For the text-containing cell, return its midpoint in [x, y] coordinate format. 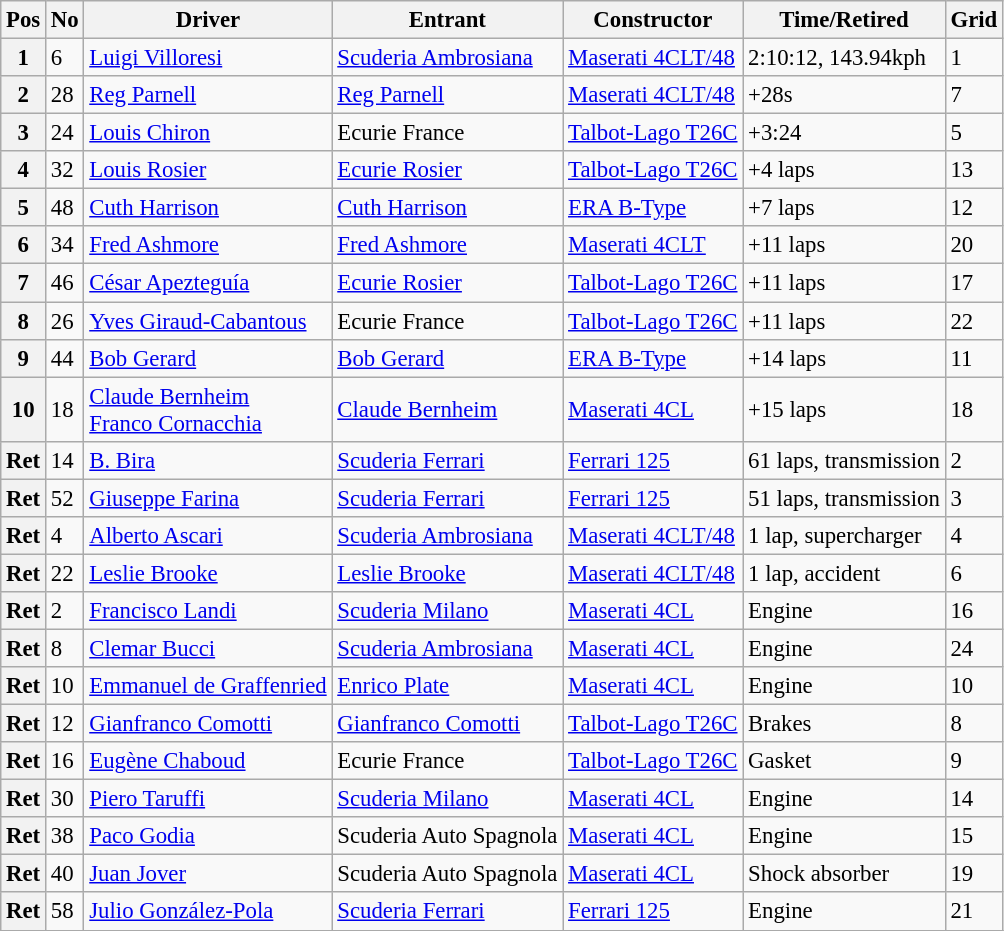
1 lap, supercharger [844, 536]
Grid [974, 20]
13 [974, 170]
Louis Rosier [208, 170]
César Apezteguía [208, 283]
Claude Bernheim [448, 410]
11 [974, 358]
+14 laps [844, 358]
17 [974, 283]
Francisco Landi [208, 611]
Entrant [448, 20]
48 [65, 208]
58 [65, 912]
Luigi Villoresi [208, 58]
Juan Jover [208, 874]
2:10:12, 143.94kph [844, 58]
Clemar Bucci [208, 648]
Piero Taruffi [208, 799]
+4 laps [844, 170]
Maserati 4CLT [653, 245]
Emmanuel de Graffenried [208, 686]
51 laps, transmission [844, 498]
+15 laps [844, 410]
No [65, 20]
28 [65, 95]
38 [65, 836]
26 [65, 321]
Louis Chiron [208, 133]
Julio González-Pola [208, 912]
+28s [844, 95]
44 [65, 358]
Yves Giraud-Cabantous [208, 321]
Gasket [844, 761]
Giuseppe Farina [208, 498]
30 [65, 799]
Claude Bernheim Franco Cornacchia [208, 410]
32 [65, 170]
Eugène Chaboud [208, 761]
+3:24 [844, 133]
Driver [208, 20]
B. Bira [208, 460]
21 [974, 912]
Paco Godia [208, 836]
40 [65, 874]
1 lap, accident [844, 573]
52 [65, 498]
Brakes [844, 724]
20 [974, 245]
19 [974, 874]
34 [65, 245]
Time/Retired [844, 20]
46 [65, 283]
Constructor [653, 20]
15 [974, 836]
Enrico Plate [448, 686]
Pos [24, 20]
61 laps, transmission [844, 460]
Shock absorber [844, 874]
+7 laps [844, 208]
Alberto Ascari [208, 536]
